For the text-containing cell, return its midpoint in (x, y) coordinate format. 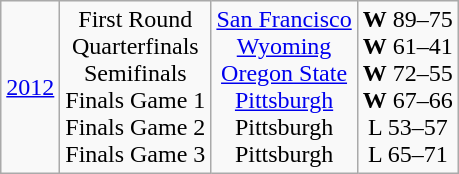
W 89–75W 61–41W 72–55W 67–66L 53–57L 65–71 (408, 88)
2012 (30, 88)
First RoundQuarterfinalsSemifinalsFinals Game 1Finals Game 2Finals Game 3 (136, 88)
San FranciscoWyomingOregon StatePittsburghPittsburghPittsburgh (284, 88)
